From the cell containing the given text, extract its center point as [x, y] coordinate. 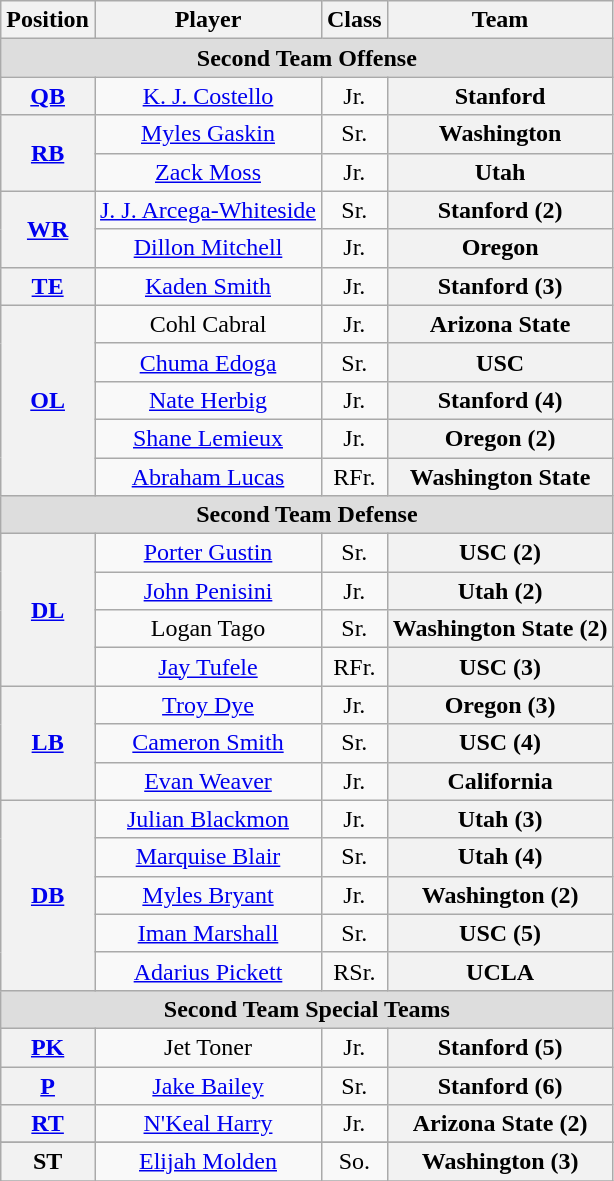
PK [48, 1047]
Stanford (2) [500, 210]
Troy Dye [208, 705]
Arizona State [500, 324]
Kaden Smith [208, 286]
LB [48, 743]
Washington (2) [500, 895]
Cohl Cabral [208, 324]
USC (4) [500, 743]
Jet Toner [208, 1047]
Utah (3) [500, 819]
Cameron Smith [208, 743]
So. [354, 1162]
Oregon (2) [500, 438]
Zack Moss [208, 172]
Stanford (6) [500, 1085]
UCLA [500, 971]
Arizona State (2) [500, 1124]
TE [48, 286]
Stanford (5) [500, 1047]
Class [354, 20]
Utah [500, 172]
USC (5) [500, 933]
Jake Bailey [208, 1085]
Second Team Special Teams [307, 1009]
RT [48, 1124]
Logan Tago [208, 629]
Team [500, 20]
Utah (4) [500, 857]
USC [500, 362]
DB [48, 895]
Evan Weaver [208, 781]
Porter Gustin [208, 553]
P [48, 1085]
Elijah Molden [208, 1162]
RSr. [354, 971]
Stanford (4) [500, 400]
OL [48, 400]
Shane Lemieux [208, 438]
Oregon [500, 248]
Stanford (3) [500, 286]
Utah (2) [500, 591]
Washington State [500, 477]
Jay Tufele [208, 667]
Abraham Lucas [208, 477]
John Penisini [208, 591]
USC (3) [500, 667]
QB [48, 96]
N'Keal Harry [208, 1124]
USC (2) [500, 553]
Julian Blackmon [208, 819]
Marquise Blair [208, 857]
Adarius Pickett [208, 971]
RB [48, 153]
WR [48, 229]
K. J. Costello [208, 96]
Oregon (3) [500, 705]
California [500, 781]
Second Team Offense [307, 58]
Myles Bryant [208, 895]
Washington [500, 134]
Chuma Edoga [208, 362]
Position [48, 20]
Dillon Mitchell [208, 248]
Stanford [500, 96]
J. J. Arcega-Whiteside [208, 210]
Washington (3) [500, 1162]
Iman Marshall [208, 933]
Nate Herbig [208, 400]
Second Team Defense [307, 515]
DL [48, 610]
Washington State (2) [500, 629]
Myles Gaskin [208, 134]
ST [48, 1162]
Player [208, 20]
